Locate the cell with the specified text and output its (X, Y) center coordinate. 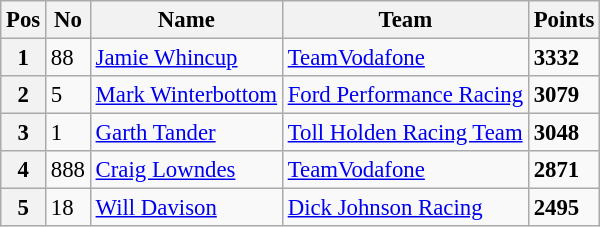
4 (24, 170)
3332 (564, 58)
3079 (564, 95)
3048 (564, 133)
Will Davison (186, 208)
Dick Johnson Racing (405, 208)
2 (24, 95)
No (68, 20)
Pos (24, 20)
Craig Lowndes (186, 170)
88 (68, 58)
Garth Tander (186, 133)
18 (68, 208)
Toll Holden Racing Team (405, 133)
2871 (564, 170)
Ford Performance Racing (405, 95)
Mark Winterbottom (186, 95)
3 (24, 133)
Name (186, 20)
Jamie Whincup (186, 58)
2495 (564, 208)
Team (405, 20)
Points (564, 20)
888 (68, 170)
